Locate the cell with the specified text and output its [X, Y] center coordinate. 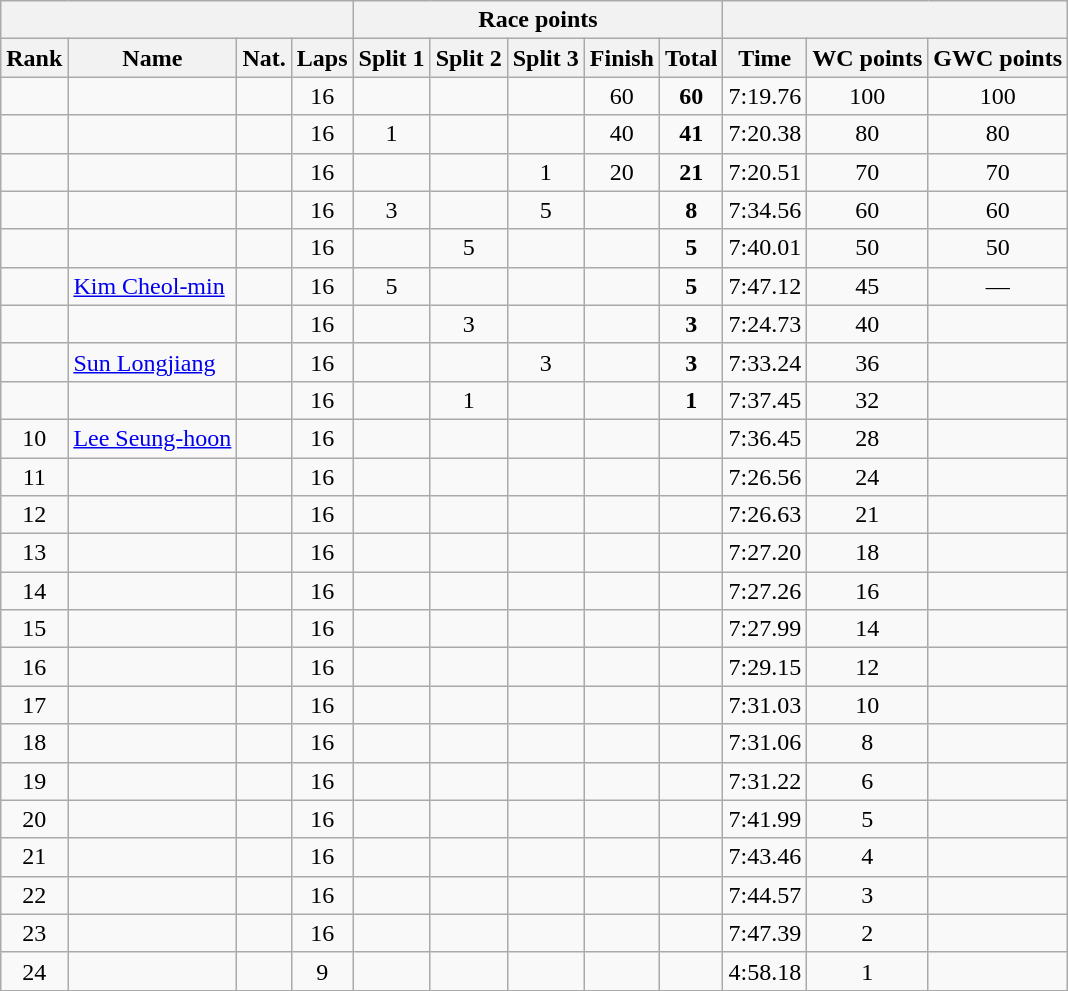
41 [691, 134]
Rank [34, 58]
22 [34, 895]
7:29.15 [765, 667]
Split 3 [546, 58]
7:27.20 [765, 553]
7:27.26 [765, 591]
Lee Seung-hoon [152, 438]
Finish [622, 58]
Sun Longjiang [152, 362]
Kim Cheol-min [152, 286]
7:24.73 [765, 324]
7:31.22 [765, 781]
7:44.57 [765, 895]
— [998, 286]
4:58.18 [765, 971]
Split 2 [468, 58]
36 [868, 362]
2 [868, 933]
7:37.45 [765, 400]
7:36.45 [765, 438]
7:47.39 [765, 933]
19 [34, 781]
7:40.01 [765, 248]
Split 1 [392, 58]
Name [152, 58]
7:26.56 [765, 477]
17 [34, 705]
GWC points [998, 58]
Nat. [264, 58]
32 [868, 400]
4 [868, 857]
7:31.06 [765, 743]
28 [868, 438]
Laps [322, 58]
7:33.24 [765, 362]
Total [691, 58]
7:27.99 [765, 629]
13 [34, 553]
45 [868, 286]
WC points [868, 58]
7:20.38 [765, 134]
9 [322, 971]
Race points [538, 20]
6 [868, 781]
15 [34, 629]
7:31.03 [765, 705]
23 [34, 933]
7:47.12 [765, 286]
7:41.99 [765, 819]
11 [34, 477]
7:34.56 [765, 210]
Time [765, 58]
7:26.63 [765, 515]
7:19.76 [765, 96]
7:20.51 [765, 172]
7:43.46 [765, 857]
